Return (x, y) of the center of cell containing provided text 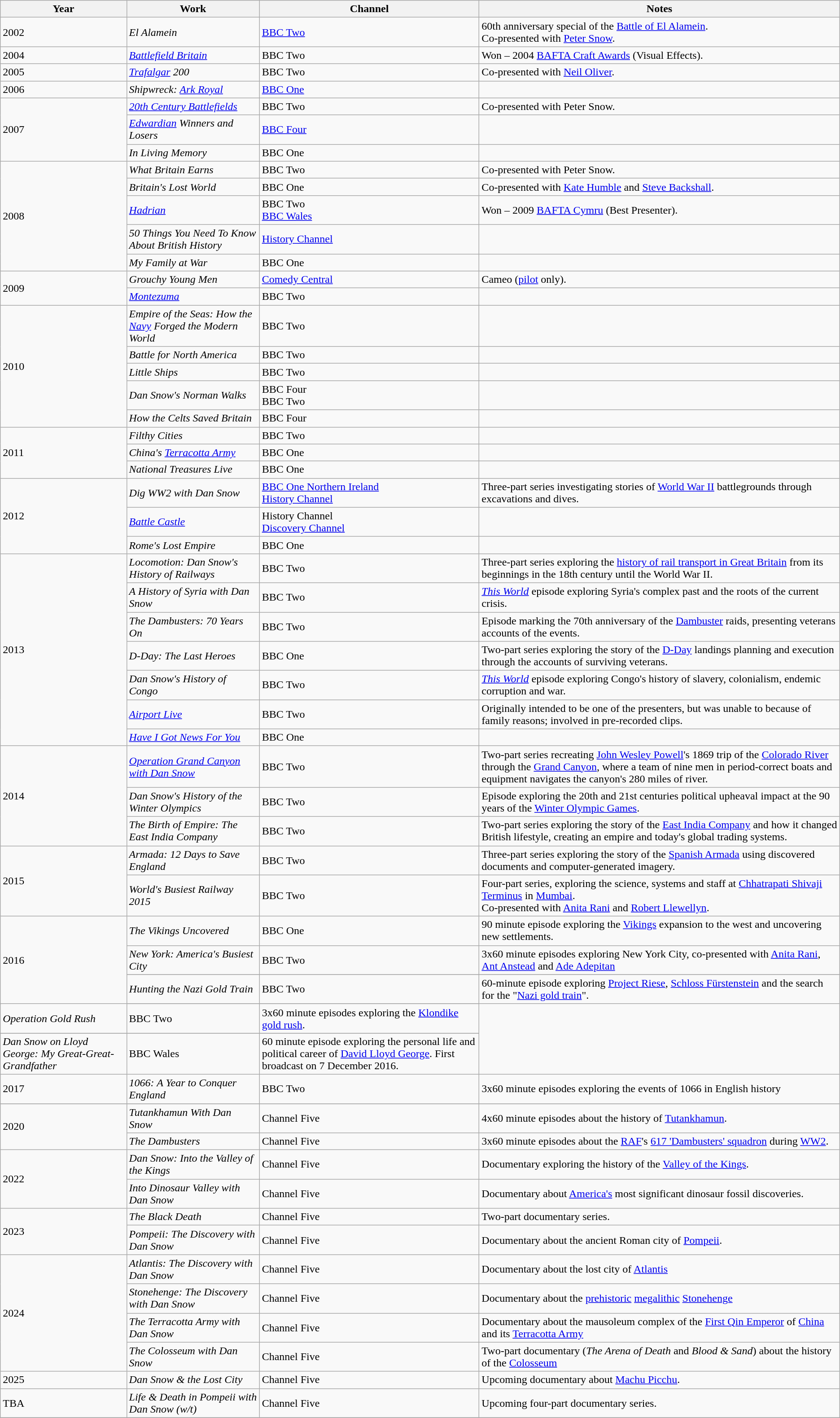
90 minute episode exploring the Vikings expansion to the west and uncovering new settlements. (660, 931)
50 Things You Need To Know About British History (193, 239)
2012 (64, 516)
Co-presented with Kate Humble and Steve Backshall. (660, 187)
The Terracotta Army with Dan Snow (193, 1328)
2002 (64, 32)
Documentary about the lost city of Atlantis (660, 1269)
Upcoming four-part documentary series. (660, 1403)
Trafalgar 200 (193, 72)
National Treasures Live (193, 470)
Filthy Cities (193, 435)
Dan Snow's History of the Winter Olympics (193, 802)
20th Century Battlefields (193, 106)
2013 (64, 650)
2011 (64, 452)
How the Celts Saved Britain (193, 418)
Channel (369, 9)
BBC FourBBC Two (369, 395)
Dan Snow: Into the Valley of the Kings (193, 1164)
Notes (660, 9)
The Dambusters (193, 1141)
Edwardian Winners and Losers (193, 129)
Hadrian (193, 210)
Have I Got News For You (193, 738)
Documentary about the prehistoric megalithic Stonehenge (660, 1298)
Britain's Lost World (193, 187)
BBC TwoBBC Wales (369, 210)
TBA (64, 1403)
Co-presented with Neil Oliver. (660, 72)
Dig WW2 with Dan Snow (193, 493)
Pompeii: The Discovery with Dan Snow (193, 1240)
Battle Castle (193, 522)
Year (64, 9)
Stonehenge: The Discovery with Dan Snow (193, 1298)
Battlefield Britain (193, 55)
Upcoming documentary about Machu Picchu. (660, 1380)
3x60 minute episodes about the RAF's 617 'Dambusters' squadron during WW2. (660, 1141)
Episode exploring the 20th and 21st centuries political upheaval impact at the 90 years of the Winter Olympic Games. (660, 802)
2015 (64, 881)
3x60 minute episodes exploring New York City, co-presented with Anita Rani, Ant Anstead and Ade Adepitan (660, 960)
2010 (64, 366)
What Britain Earns (193, 170)
Hunting the Nazi Gold Train (193, 989)
Cameo (pilot only). (660, 280)
Battle for North America (193, 355)
Three-part series investigating stories of World War II battlegrounds through excavations and dives. (660, 493)
Two-part documentary (The Arena of Death and Blood & Sand) about the history of the Colosseum (660, 1357)
D-Day: The Last Heroes (193, 656)
Armada: 12 Days to Save England (193, 860)
My Family at War (193, 263)
2016 (64, 960)
Dan Snow on Lloyd George: My Great-Great-Grandfather (64, 1054)
2022 (64, 1179)
Documentary about America's most significant dinosaur fossil discoveries. (660, 1194)
Grouchy Young Men (193, 280)
2006 (64, 89)
Dan Snow's History of Congo (193, 685)
60 minute episode exploring the personal life and political career of David Lloyd George. First broadcast on 7 December 2016. (369, 1054)
2023 (64, 1232)
The Dambusters: 70 Years On (193, 627)
3x60 minute episodes exploring the events of 1066 in English history (660, 1089)
Documentary about the mausoleum complex of the First Qin Emperor of China and its Terracotta Army (660, 1328)
2024 (64, 1313)
A History of Syria with Dan Snow (193, 597)
2020 (64, 1127)
2025 (64, 1380)
New York: America's Busiest City (193, 960)
Episode marking the 70th anniversary of the Dambuster raids, presenting veterans accounts of the events. (660, 627)
Dan Snow & the Lost City (193, 1380)
Work (193, 9)
El Alamein (193, 32)
2008 (64, 216)
The Vikings Uncovered (193, 931)
Three-part series exploring the story of the Spanish Armada using discovered documents and computer-generated imagery. (660, 860)
2017 (64, 1089)
Life & Death in Pompeii with Dan Snow (w/t) (193, 1403)
Rome's Lost Empire (193, 545)
Operation Grand Canyon with Dan Snow (193, 767)
2004 (64, 55)
BBC One Northern IrelandHistory Channel (369, 493)
Documentary exploring the history of the Valley of the Kings. (660, 1164)
The Colosseum with Dan Snow (193, 1357)
In Living Memory (193, 153)
Shipwreck: Ark Royal (193, 89)
The Black Death (193, 1217)
Documentary about the ancient Roman city of Pompeii. (660, 1240)
Originally intended to be one of the presenters, but was unable to because of family reasons; involved in pre-recorded clips. (660, 715)
Won – 2009 BAFTA Cymru (Best Presenter). (660, 210)
2007 (64, 129)
Two-part documentary series. (660, 1217)
Operation Gold Rush (64, 1018)
4x60 minute episodes about the history of Tutankhamun. (660, 1118)
2005 (64, 72)
Atlantis: The Discovery with Dan Snow (193, 1269)
History ChannelDiscovery Channel (369, 522)
This World episode exploring Congo's history of slavery, colonialism, endemic corruption and war. (660, 685)
2009 (64, 288)
2014 (64, 796)
Tutankhamun With Dan Snow (193, 1118)
Comedy Central (369, 280)
This World episode exploring Syria's complex past and the roots of the current crisis. (660, 597)
BBC Wales (193, 1054)
Into Dinosaur Valley with Dan Snow (193, 1194)
Won – 2004 BAFTA Craft Awards (Visual Effects). (660, 55)
Airport Live (193, 715)
The Birth of Empire: The East India Company (193, 831)
Three-part series exploring the history of rail transport in Great Britain from its beginnings in the 18th century until the World War II. (660, 568)
1066: A Year to Conquer England (193, 1089)
Locomotion: Dan Snow's History of Railways (193, 568)
China's Terracotta Army (193, 452)
Two-part series exploring the story of the D-Day landings planning and execution through the accounts of surviving veterans. (660, 656)
60-minute episode exploring Project Riese, Schloss Fürstenstein and the search for the "Nazi gold train". (660, 989)
60th anniversary special of the Battle of El Alamein. Co-presented with Peter Snow. (660, 32)
Little Ships (193, 372)
World's Busiest Railway 2015 (193, 896)
History Channel (369, 239)
3x60 minute episodes exploring the Klondike gold rush. (369, 1018)
Dan Snow's Norman Walks (193, 395)
Montezuma (193, 297)
Empire of the Seas: How the Navy Forged the Modern World (193, 326)
